Find where the given text appears and provide that cell's center as [X, Y] coordinate. 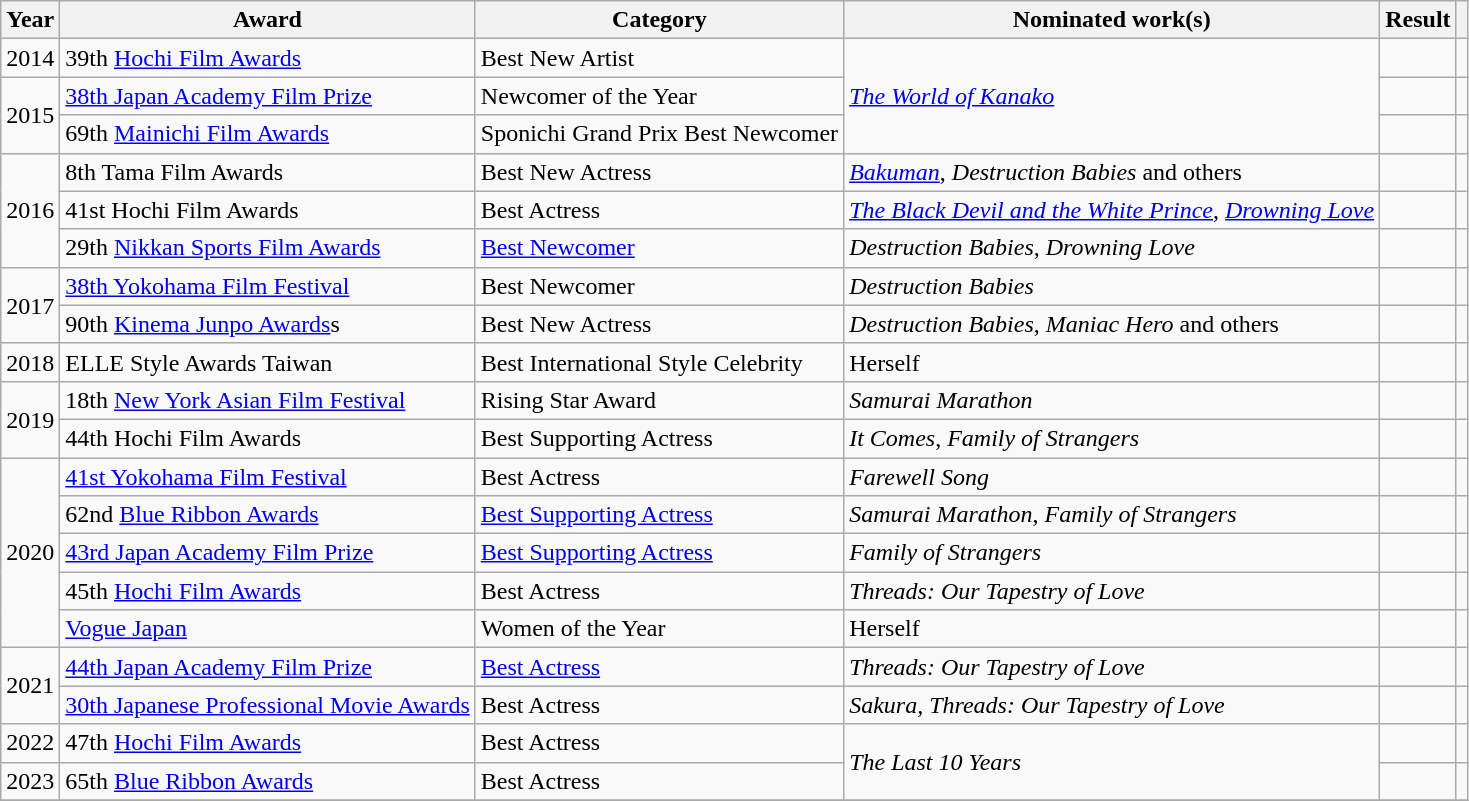
Farewell Song [1112, 477]
Destruction Babies, Maniac Hero and others [1112, 324]
90th Kinema Junpo Awardss [268, 324]
Sakura, Threads: Our Tapestry of Love [1112, 705]
Sponichi Grand Prix Best Newcomer [659, 134]
47th Hochi Film Awards [268, 743]
The World of Kanako [1112, 96]
65th Blue Ribbon Awards [268, 781]
41st Yokohama Film Festival [268, 477]
2019 [30, 419]
2023 [30, 781]
Nominated work(s) [1112, 20]
38th Japan Academy Film Prize [268, 96]
Category [659, 20]
41st Hochi Film Awards [268, 210]
38th Yokohama Film Festival [268, 286]
69th Mainichi Film Awards [268, 134]
62nd Blue Ribbon Awards [268, 515]
2021 [30, 686]
Rising Star Award [659, 400]
Samurai Marathon [1112, 400]
Family of Strangers [1112, 553]
2018 [30, 362]
The Black Devil and the White Prince, Drowning Love [1112, 210]
8th Tama Film Awards [268, 172]
Samurai Marathon, Family of Strangers [1112, 515]
39th Hochi Film Awards [268, 58]
2022 [30, 743]
Bakuman, Destruction Babies and others [1112, 172]
Destruction Babies, Drowning Love [1112, 248]
2020 [30, 553]
29th Nikkan Sports Film Awards [268, 248]
2017 [30, 305]
Destruction Babies [1112, 286]
Best International Style Celebrity [659, 362]
ELLE Style Awards Taiwan [268, 362]
2014 [30, 58]
2015 [30, 115]
Newcomer of the Year [659, 96]
Result [1418, 20]
2016 [30, 210]
18th New York Asian Film Festival [268, 400]
Year [30, 20]
Award [268, 20]
Vogue Japan [268, 629]
44th Japan Academy Film Prize [268, 667]
44th Hochi Film Awards [268, 438]
Women of the Year [659, 629]
43rd Japan Academy Film Prize [268, 553]
Best New Artist [659, 58]
30th Japanese Professional Movie Awards [268, 705]
45th Hochi Film Awards [268, 591]
It Comes, Family of Strangers [1112, 438]
The Last 10 Years [1112, 762]
